Determine the (X, Y) coordinate at the center of the cell enclosing the given text.  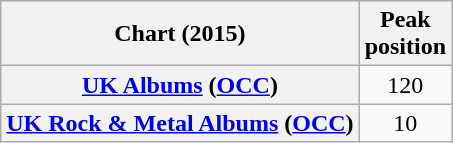
UK Rock & Metal Albums (OCC) (180, 123)
UK Albums (OCC) (180, 85)
Chart (2015) (180, 34)
120 (405, 85)
Peakposition (405, 34)
10 (405, 123)
